Extract the (X, Y) coordinate from the center of the cell holding the provided text.  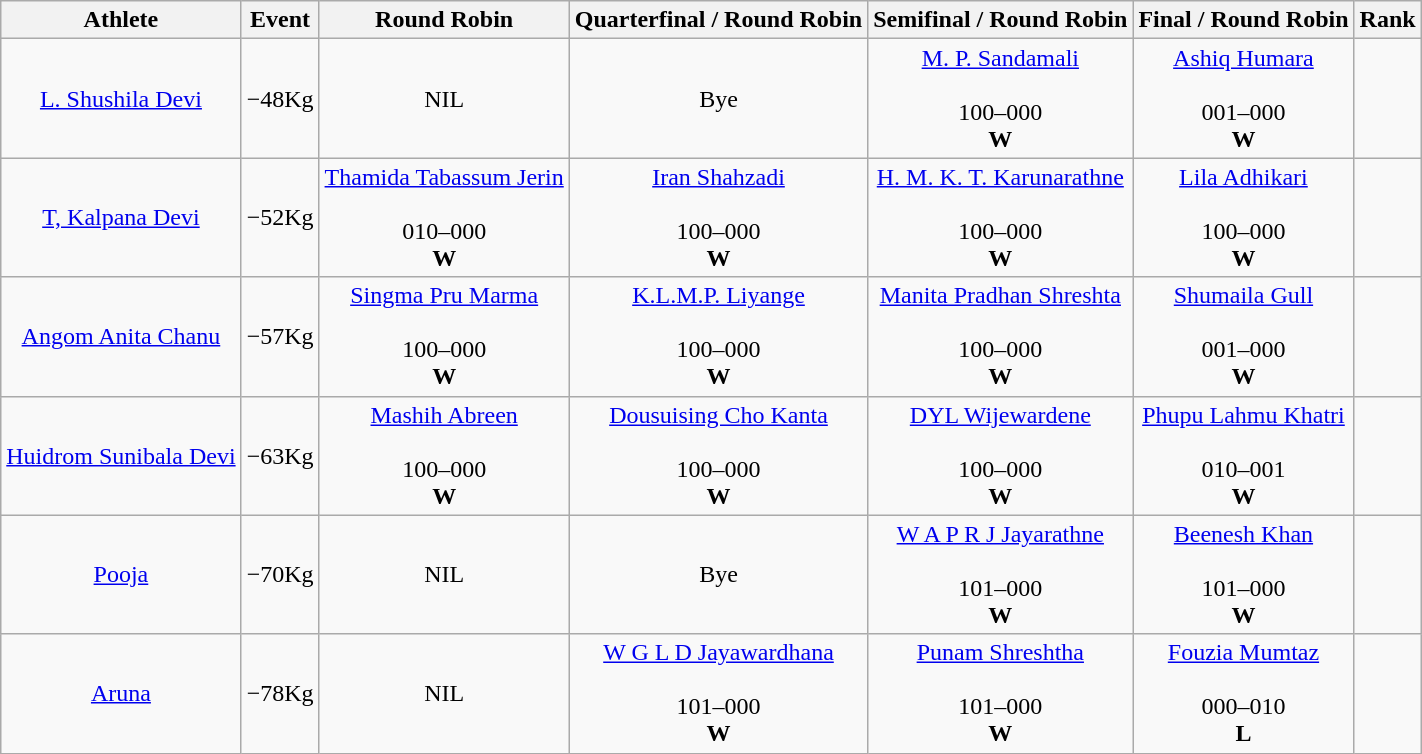
Lila Adhikari100–000W (1244, 218)
Fouzia Mumtaz000–010L (1244, 694)
Round Robin (444, 20)
−63Kg (280, 456)
Punam Shreshtha101–000W (1000, 694)
−70Kg (280, 574)
Thamida Tabassum Jerin010–000W (444, 218)
Singma Pru Marma100–000W (444, 336)
M. P. Sandamali100–000W (1000, 98)
DYL Wijewardene100–000W (1000, 456)
−52Kg (280, 218)
K.L.M.P. Liyange100–000W (718, 336)
Quarterfinal / Round Robin (718, 20)
Angom Anita Chanu (121, 336)
−57Kg (280, 336)
Beenesh Khan101–000W (1244, 574)
Manita Pradhan Shreshta100–000W (1000, 336)
Phupu Lahmu Khatri010–001W (1244, 456)
W G L D Jayawardhana101–000W (718, 694)
Shumaila Gull001–000W (1244, 336)
Semifinal / Round Robin (1000, 20)
Athlete (121, 20)
T, Kalpana Devi (121, 218)
H. M. K. T. Karunarathne100–000W (1000, 218)
Event (280, 20)
Dousuising Cho Kanta100–000W (718, 456)
Pooja (121, 574)
Ashiq Humara001–000W (1244, 98)
Huidrom Sunibala Devi (121, 456)
Iran Shahzadi100–000W (718, 218)
Aruna (121, 694)
Mashih Abreen100–000W (444, 456)
L. Shushila Devi (121, 98)
W A P R J Jayarathne101–000W (1000, 574)
−48Kg (280, 98)
Final / Round Robin (1244, 20)
Rank (1388, 20)
−78Kg (280, 694)
